Find where the given text appears and provide that cell's center as [X, Y] coordinate. 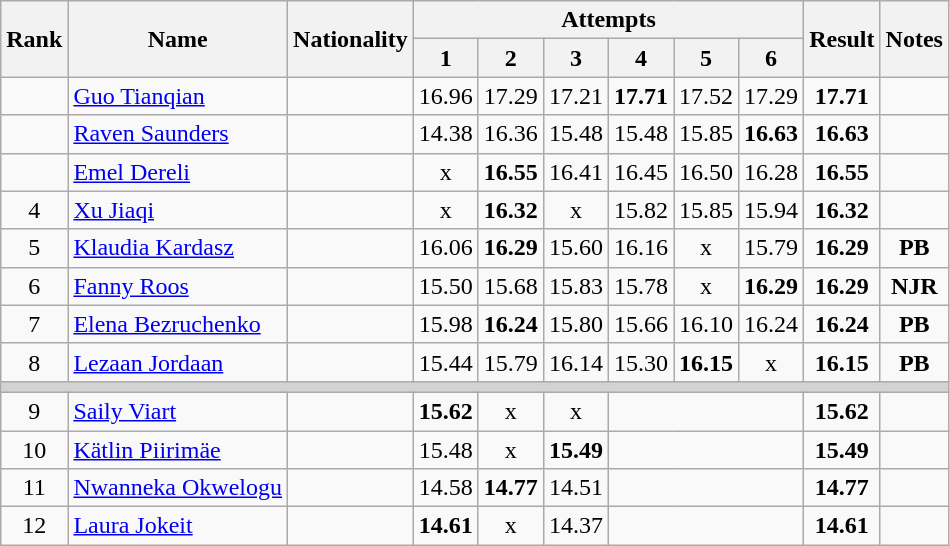
16.45 [640, 172]
15.83 [576, 286]
Result [842, 39]
16.14 [576, 362]
17.52 [706, 96]
Lezaan Jordaan [178, 362]
15.80 [576, 324]
8 [34, 362]
16.41 [576, 172]
Emel Dereli [178, 172]
15.98 [446, 324]
Kätlin Piirimäe [178, 449]
3 [576, 58]
14.51 [576, 488]
Xu Jiaqi [178, 210]
15.66 [640, 324]
15.44 [446, 362]
Raven Saunders [178, 134]
15.68 [510, 286]
Nwanneka Okwelogu [178, 488]
Name [178, 39]
9 [34, 411]
16.16 [640, 248]
NJR [914, 286]
Laura Jokeit [178, 526]
1 [446, 58]
7 [34, 324]
15.30 [640, 362]
16.96 [446, 96]
15.78 [640, 286]
15.94 [772, 210]
Notes [914, 39]
2 [510, 58]
10 [34, 449]
Saily Viart [178, 411]
Elena Bezruchenko [178, 324]
15.82 [640, 210]
Attempts [608, 20]
16.28 [772, 172]
12 [34, 526]
Nationality [351, 39]
Guo Tianqian [178, 96]
16.50 [706, 172]
15.60 [576, 248]
Fanny Roos [178, 286]
15.50 [446, 286]
Rank [34, 39]
Klaudia Kardasz [178, 248]
16.36 [510, 134]
16.06 [446, 248]
17.21 [576, 96]
14.58 [446, 488]
14.38 [446, 134]
14.37 [576, 526]
16.10 [706, 324]
11 [34, 488]
